Capture the cell that displays the provided text and extract its [x, y] central coordinate. 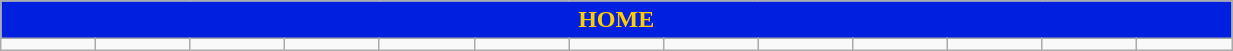
HOME [616, 20]
